Determine the (x, y) coordinate at the center of the cell enclosing the given text.  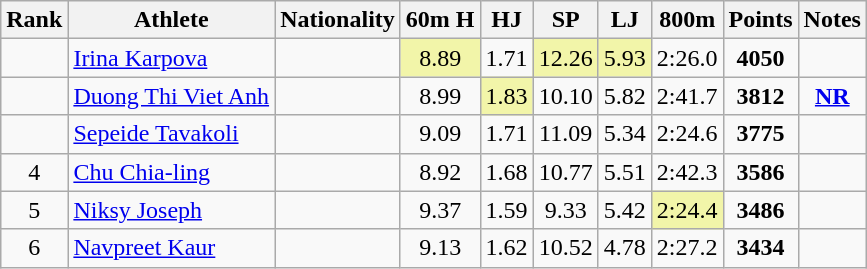
10.10 (566, 96)
4.78 (624, 248)
3812 (760, 96)
8.99 (440, 96)
9.33 (566, 210)
1.83 (506, 96)
1.62 (506, 248)
9.09 (440, 134)
3486 (760, 210)
SP (566, 20)
5.93 (624, 58)
HJ (506, 20)
Notes (832, 20)
2:42.3 (687, 172)
Nationality (338, 20)
NR (832, 96)
11.09 (566, 134)
2:24.6 (687, 134)
Irina Karpova (172, 58)
4050 (760, 58)
800m (687, 20)
2:27.2 (687, 248)
3586 (760, 172)
5 (34, 210)
12.26 (566, 58)
Sepeide Tavakoli (172, 134)
Athlete (172, 20)
4 (34, 172)
5.51 (624, 172)
5.34 (624, 134)
2:26.0 (687, 58)
60m H (440, 20)
10.77 (566, 172)
2:41.7 (687, 96)
9.13 (440, 248)
9.37 (440, 210)
1.59 (506, 210)
10.52 (566, 248)
Duong Thi Viet Anh (172, 96)
3775 (760, 134)
8.89 (440, 58)
Points (760, 20)
Niksy Joseph (172, 210)
5.82 (624, 96)
LJ (624, 20)
1.68 (506, 172)
Rank (34, 20)
Navpreet Kaur (172, 248)
Chu Chia-ling (172, 172)
3434 (760, 248)
6 (34, 248)
2:24.4 (687, 210)
8.92 (440, 172)
5.42 (624, 210)
